For the text-containing cell, return its midpoint in [x, y] coordinate format. 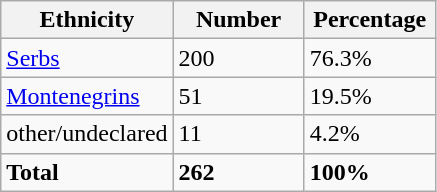
100% [370, 172]
262 [238, 172]
Total [87, 172]
19.5% [370, 96]
Serbs [87, 58]
200 [238, 58]
76.3% [370, 58]
Montenegrins [87, 96]
4.2% [370, 134]
Ethnicity [87, 20]
51 [238, 96]
Percentage [370, 20]
other/undeclared [87, 134]
11 [238, 134]
Number [238, 20]
